Search for the cell housing the specified text and yield its (x, y) center coordinate. 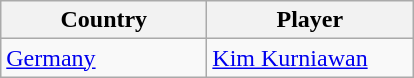
Country (104, 20)
Player (310, 20)
Kim Kurniawan (310, 58)
Germany (104, 58)
